Return the [X, Y] coordinate for the center point of the cell that contains the specified text.  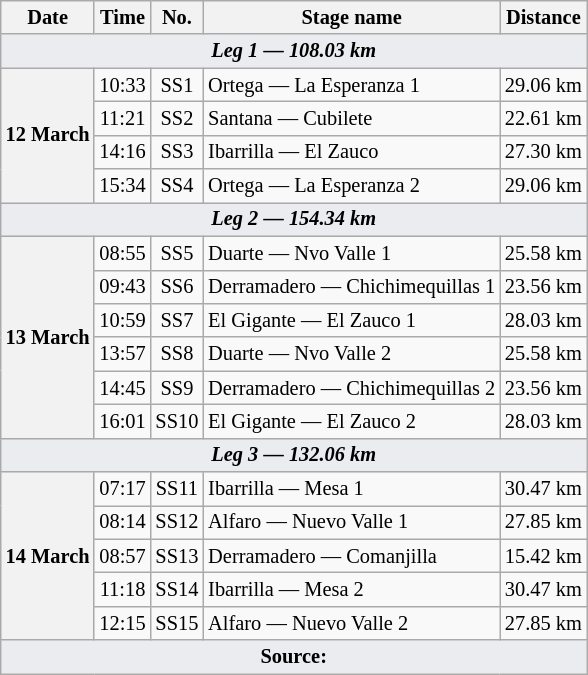
Leg 1 — 108.03 km [294, 51]
Derramadero — Chichimequillas 1 [352, 287]
SS7 [178, 320]
Derramadero — Comanjilla [352, 556]
10:59 [122, 320]
Date [48, 17]
Ibarrilla — El Zauco [352, 152]
Duarte — Nvo Valle 1 [352, 253]
SS5 [178, 253]
15.42 km [544, 556]
14:45 [122, 388]
SS9 [178, 388]
SS3 [178, 152]
SS2 [178, 118]
Stage name [352, 17]
22.61 km [544, 118]
SS12 [178, 522]
SS14 [178, 589]
Source: [294, 657]
SS6 [178, 287]
09:43 [122, 287]
14:16 [122, 152]
No. [178, 17]
SS10 [178, 421]
Ortega — La Esperanza 2 [352, 186]
08:55 [122, 253]
07:17 [122, 489]
11:18 [122, 589]
Alfaro — Nuevo Valle 1 [352, 522]
Ibarrilla — Mesa 1 [352, 489]
SS4 [178, 186]
13:57 [122, 354]
SS1 [178, 85]
Leg 2 — 154.34 km [294, 219]
16:01 [122, 421]
08:14 [122, 522]
13 March [48, 337]
Ibarrilla — Mesa 2 [352, 589]
12 March [48, 136]
El Gigante — El Zauco 1 [352, 320]
14 March [48, 556]
SS11 [178, 489]
27.30 km [544, 152]
El Gigante — El Zauco 2 [352, 421]
11:21 [122, 118]
Time [122, 17]
Ortega — La Esperanza 1 [352, 85]
10:33 [122, 85]
Leg 3 — 132.06 km [294, 455]
Duarte — Nvo Valle 2 [352, 354]
Derramadero — Chichimequillas 2 [352, 388]
08:57 [122, 556]
15:34 [122, 186]
Alfaro — Nuevo Valle 2 [352, 623]
SS15 [178, 623]
SS8 [178, 354]
SS13 [178, 556]
Santana — Cubilete [352, 118]
12:15 [122, 623]
Distance [544, 17]
